Return [x, y] of the center of cell containing provided text 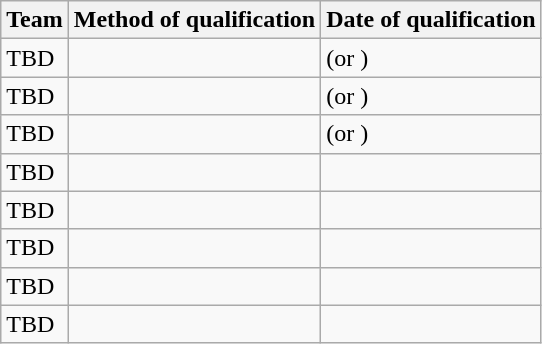
Date of qualification [431, 20]
Method of qualification [194, 20]
Team [35, 20]
